Determine the (X, Y) coordinate at the center of the cell enclosing the given text.  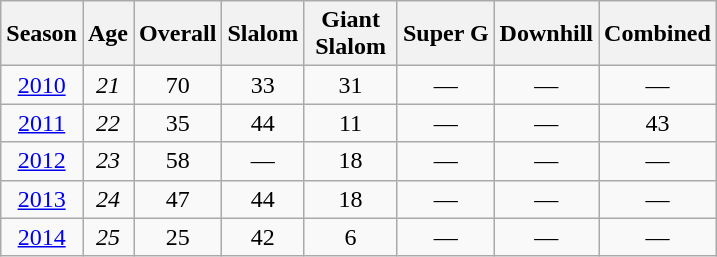
2011 (42, 123)
33 (263, 85)
35 (178, 123)
47 (178, 199)
31 (351, 85)
70 (178, 85)
24 (108, 199)
Age (108, 34)
Combined (658, 34)
21 (108, 85)
58 (178, 161)
23 (108, 161)
Slalom (263, 34)
Giant Slalom (351, 34)
Season (42, 34)
Overall (178, 34)
Super G (446, 34)
42 (263, 237)
2012 (42, 161)
6 (351, 237)
Downhill (546, 34)
11 (351, 123)
2014 (42, 237)
2010 (42, 85)
22 (108, 123)
2013 (42, 199)
43 (658, 123)
